Search for the cell housing the specified text and yield its [x, y] center coordinate. 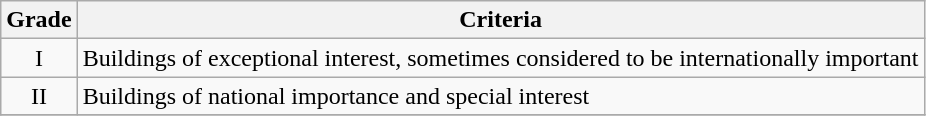
Criteria [500, 20]
Buildings of national importance and special interest [500, 96]
Buildings of exceptional interest, sometimes considered to be internationally important [500, 58]
I [39, 58]
Grade [39, 20]
II [39, 96]
